Provide the (x, y) coordinate of the cell's center where the given text is located.  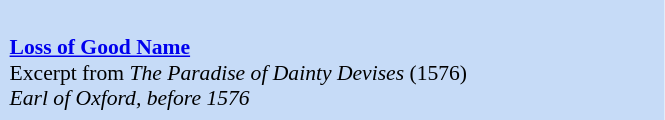
Loss of Good Name Excerpt from The Paradise of Dainty Devises (1576) Earl of Oxford, before 1576 (332, 60)
